Find where the given text appears and provide that cell's center as (x, y) coordinate. 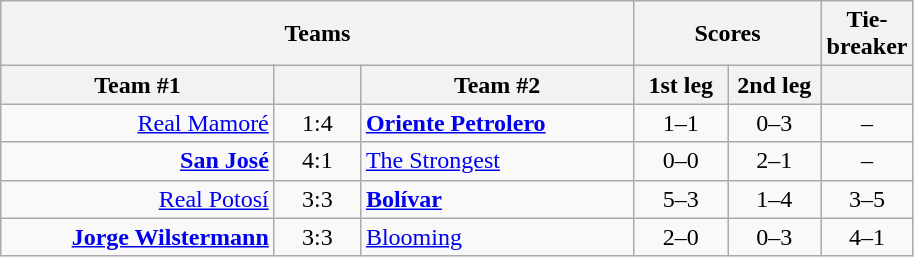
4–1 (867, 237)
Jorge Wilstermann (138, 237)
San José (138, 161)
1st leg (681, 85)
Real Potosí (138, 199)
1:4 (317, 123)
Team #1 (138, 85)
1–4 (775, 199)
Team #2 (497, 85)
The Strongest (497, 161)
3–5 (867, 199)
Bolívar (497, 199)
Tie-breaker (867, 34)
5–3 (681, 199)
0–0 (681, 161)
2–0 (681, 237)
Oriente Petrolero (497, 123)
1–1 (681, 123)
Teams (318, 34)
Scores (728, 34)
Blooming (497, 237)
2nd leg (775, 85)
Real Mamoré (138, 123)
2–1 (775, 161)
4:1 (317, 161)
